From the cell containing the given text, extract its center point as (X, Y) coordinate. 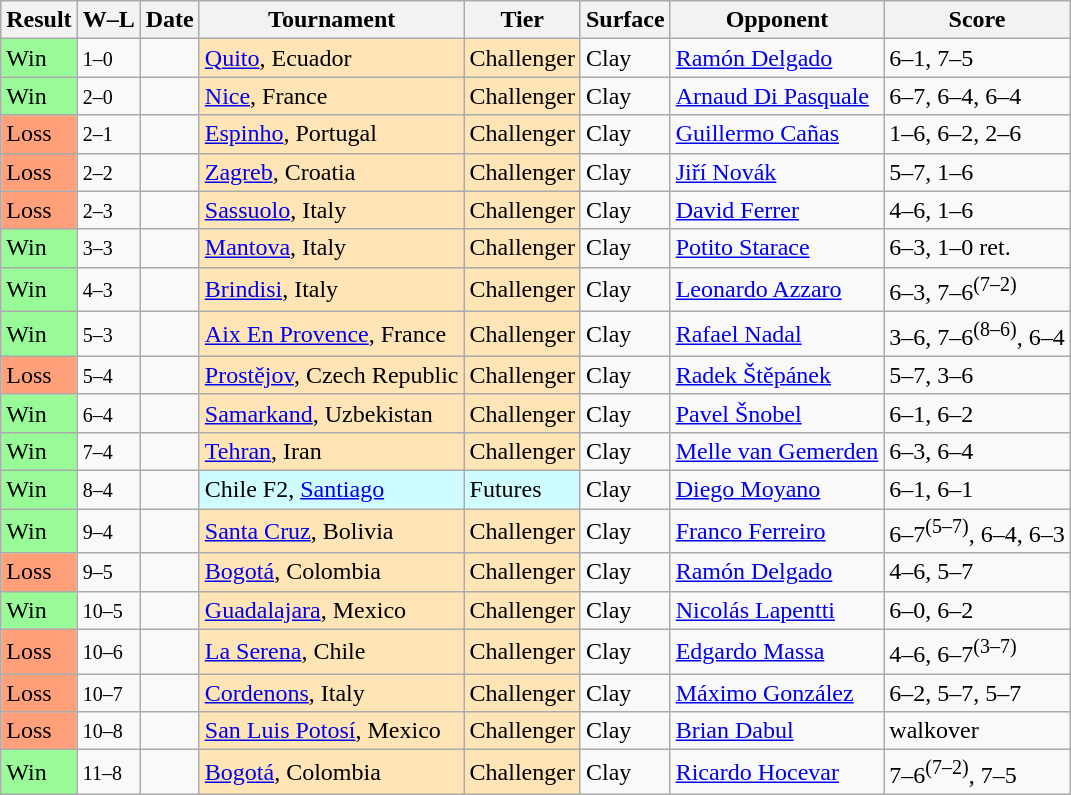
Edgardo Massa (777, 652)
Nicolás Lapentti (777, 610)
Arnaud Di Pasquale (777, 96)
David Ferrer (777, 210)
1–0 (108, 58)
Surface (625, 20)
Tier (522, 20)
3–6, 7–6(8–6), 6–4 (977, 334)
3–3 (108, 248)
Leonardo Azzaro (777, 290)
1–6, 6–2, 2–6 (977, 134)
Tournament (332, 20)
Quito, Ecuador (332, 58)
7–6(7–2), 7–5 (977, 772)
Diego Moyano (777, 489)
Sassuolo, Italy (332, 210)
Potito Starace (777, 248)
Melle van Gemerden (777, 451)
Tehran, Iran (332, 451)
6–7, 6–4, 6–4 (977, 96)
Aix En Provence, France (332, 334)
6–1, 7–5 (977, 58)
Guillermo Cañas (777, 134)
6–3, 6–4 (977, 451)
La Serena, Chile (332, 652)
6–3, 7–6(7–2) (977, 290)
Prostějov, Czech Republic (332, 375)
Espinho, Portugal (332, 134)
walkover (977, 731)
10–5 (108, 610)
6–7(5–7), 6–4, 6–3 (977, 532)
Ricardo Hocevar (777, 772)
6–4 (108, 413)
10–6 (108, 652)
W–L (108, 20)
Rafael Nadal (777, 334)
Result (39, 20)
10–8 (108, 731)
Opponent (777, 20)
2–0 (108, 96)
Nice, France (332, 96)
2–3 (108, 210)
Chile F2, Santiago (332, 489)
Radek Štěpánek (777, 375)
5–3 (108, 334)
7–4 (108, 451)
2–2 (108, 172)
Date (170, 20)
Samarkand, Uzbekistan (332, 413)
Santa Cruz, Bolivia (332, 532)
4–6, 6–7(3–7) (977, 652)
2–1 (108, 134)
6–0, 6–2 (977, 610)
4–6, 1–6 (977, 210)
9–4 (108, 532)
11–8 (108, 772)
Pavel Šnobel (777, 413)
9–5 (108, 572)
Mantova, Italy (332, 248)
Brindisi, Italy (332, 290)
Jiří Novák (777, 172)
Futures (522, 489)
5–7, 1–6 (977, 172)
6–1, 6–2 (977, 413)
Franco Ferreiro (777, 532)
10–7 (108, 693)
San Luis Potosí, Mexico (332, 731)
6–1, 6–1 (977, 489)
4–6, 5–7 (977, 572)
Máximo González (777, 693)
6–2, 5–7, 5–7 (977, 693)
5–7, 3–6 (977, 375)
Score (977, 20)
8–4 (108, 489)
Brian Dabul (777, 731)
4–3 (108, 290)
6–3, 1–0 ret. (977, 248)
5–4 (108, 375)
Zagreb, Croatia (332, 172)
Cordenons, Italy (332, 693)
Guadalajara, Mexico (332, 610)
